Provide the [X, Y] coordinate of the cell's center where the given text is located.  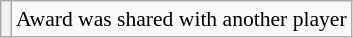
Award was shared with another player [182, 19]
